Return [x, y] of the center of cell containing provided text 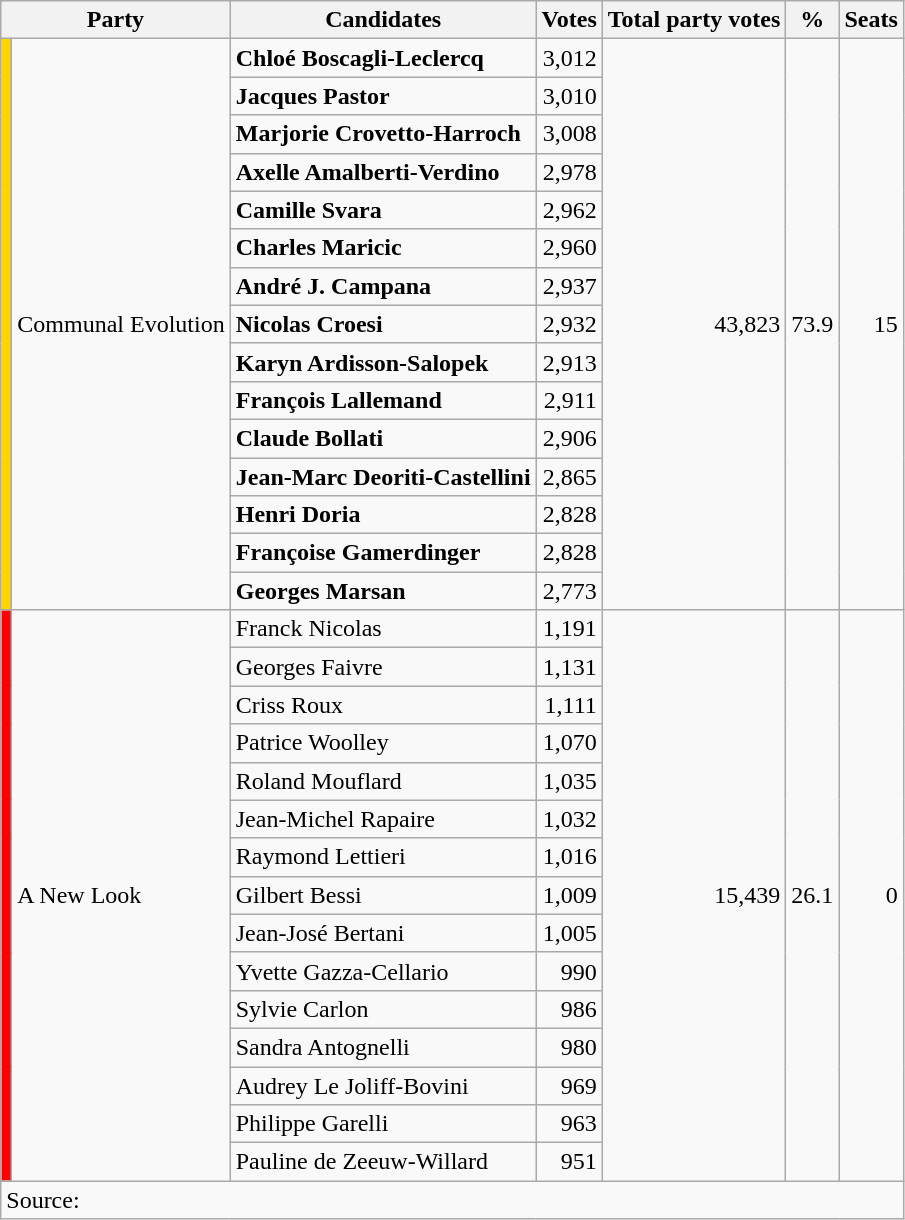
Chloé Boscagli-Leclercq [383, 58]
Marjorie Crovetto-Harroch [383, 134]
Patrice Woolley [383, 743]
3,008 [569, 134]
Sandra Antognelli [383, 1047]
Charles Maricic [383, 248]
Source: [452, 1200]
Raymond Lettieri [383, 857]
73.9 [812, 324]
1,035 [569, 781]
1,111 [569, 705]
1,032 [569, 819]
Seats [871, 20]
Yvette Gazza-Cellario [383, 971]
Criss Roux [383, 705]
Franck Nicolas [383, 629]
Jacques Pastor [383, 96]
1,016 [569, 857]
980 [569, 1047]
2,962 [569, 210]
43,823 [694, 324]
Communal Evolution [121, 324]
2,773 [569, 591]
963 [569, 1124]
15 [871, 324]
Nicolas Croesi [383, 324]
Henri Doria [383, 515]
Claude Bollati [383, 438]
1,131 [569, 667]
Total party votes [694, 20]
3,012 [569, 58]
1,070 [569, 743]
3,010 [569, 96]
Françoise Gamerdinger [383, 553]
1,009 [569, 895]
Roland Mouflard [383, 781]
Jean-Marc Deoriti-Castellini [383, 477]
Karyn Ardisson-Salopek [383, 362]
0 [871, 896]
15,439 [694, 896]
Jean-Michel Rapaire [383, 819]
André J. Campana [383, 286]
2,913 [569, 362]
Georges Marsan [383, 591]
951 [569, 1162]
2,865 [569, 477]
2,911 [569, 400]
26.1 [812, 896]
Audrey Le Joliff-Bovini [383, 1085]
% [812, 20]
Philippe Garelli [383, 1124]
Camille Svara [383, 210]
A New Look [121, 896]
Georges Faivre [383, 667]
2,937 [569, 286]
François Lallemand [383, 400]
Sylvie Carlon [383, 1009]
969 [569, 1085]
2,932 [569, 324]
Axelle Amalberti-Verdino [383, 172]
Jean-José Bertani [383, 933]
2,978 [569, 172]
Party [116, 20]
Pauline de Zeeuw-Willard [383, 1162]
Gilbert Bessi [383, 895]
1,005 [569, 933]
Candidates [383, 20]
990 [569, 971]
Votes [569, 20]
986 [569, 1009]
2,960 [569, 248]
2,906 [569, 438]
1,191 [569, 629]
